Provide the (X, Y) coordinate of the cell's center where the given text is located.  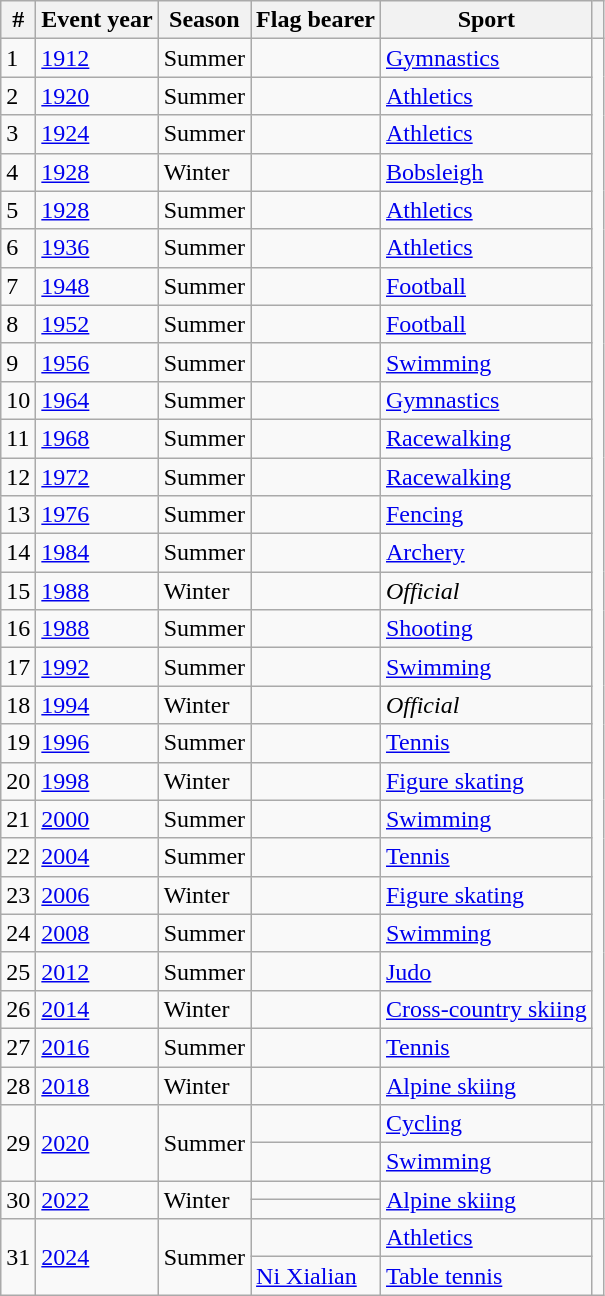
1984 (97, 553)
1996 (97, 743)
15 (18, 591)
2022 (97, 1200)
Fencing (486, 515)
25 (18, 971)
2014 (97, 1009)
Flag bearer (316, 20)
1924 (97, 134)
1994 (97, 705)
16 (18, 629)
2020 (97, 1143)
Shooting (486, 629)
22 (18, 857)
30 (18, 1200)
Cross-country skiing (486, 1009)
10 (18, 400)
2018 (97, 1085)
28 (18, 1085)
4 (18, 172)
2000 (97, 819)
24 (18, 933)
8 (18, 324)
14 (18, 553)
Archery (486, 553)
2024 (97, 1257)
9 (18, 362)
1964 (97, 400)
31 (18, 1257)
1912 (97, 58)
1972 (97, 477)
1976 (97, 515)
17 (18, 667)
29 (18, 1143)
2008 (97, 933)
Table tennis (486, 1276)
Judo (486, 971)
1936 (97, 248)
1920 (97, 96)
2004 (97, 857)
12 (18, 477)
2016 (97, 1047)
23 (18, 895)
Season (204, 20)
1 (18, 58)
Cycling (486, 1124)
Ni Xialian (316, 1276)
19 (18, 743)
20 (18, 781)
2 (18, 96)
27 (18, 1047)
1948 (97, 286)
6 (18, 248)
2012 (97, 971)
Event year (97, 20)
1956 (97, 362)
Sport (486, 20)
3 (18, 134)
# (18, 20)
1992 (97, 667)
21 (18, 819)
18 (18, 705)
2006 (97, 895)
26 (18, 1009)
7 (18, 286)
11 (18, 438)
1952 (97, 324)
1998 (97, 781)
13 (18, 515)
5 (18, 210)
Bobsleigh (486, 172)
1968 (97, 438)
